Extract the [x, y] coordinate from the center of the cell holding the provided text.  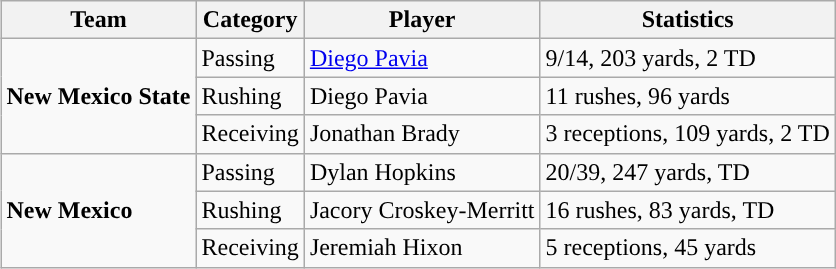
11 rushes, 96 yards [688, 96]
New Mexico State [98, 96]
Statistics [688, 20]
Jeremiah Hixon [422, 248]
Team [98, 20]
3 receptions, 109 yards, 2 TD [688, 134]
Dylan Hopkins [422, 172]
Player [422, 20]
Jacory Croskey-Merritt [422, 210]
20/39, 247 yards, TD [688, 172]
9/14, 203 yards, 2 TD [688, 58]
5 receptions, 45 yards [688, 248]
New Mexico [98, 210]
Category [250, 20]
Jonathan Brady [422, 134]
16 rushes, 83 yards, TD [688, 210]
